From the cell containing the given text, extract its center point as [x, y] coordinate. 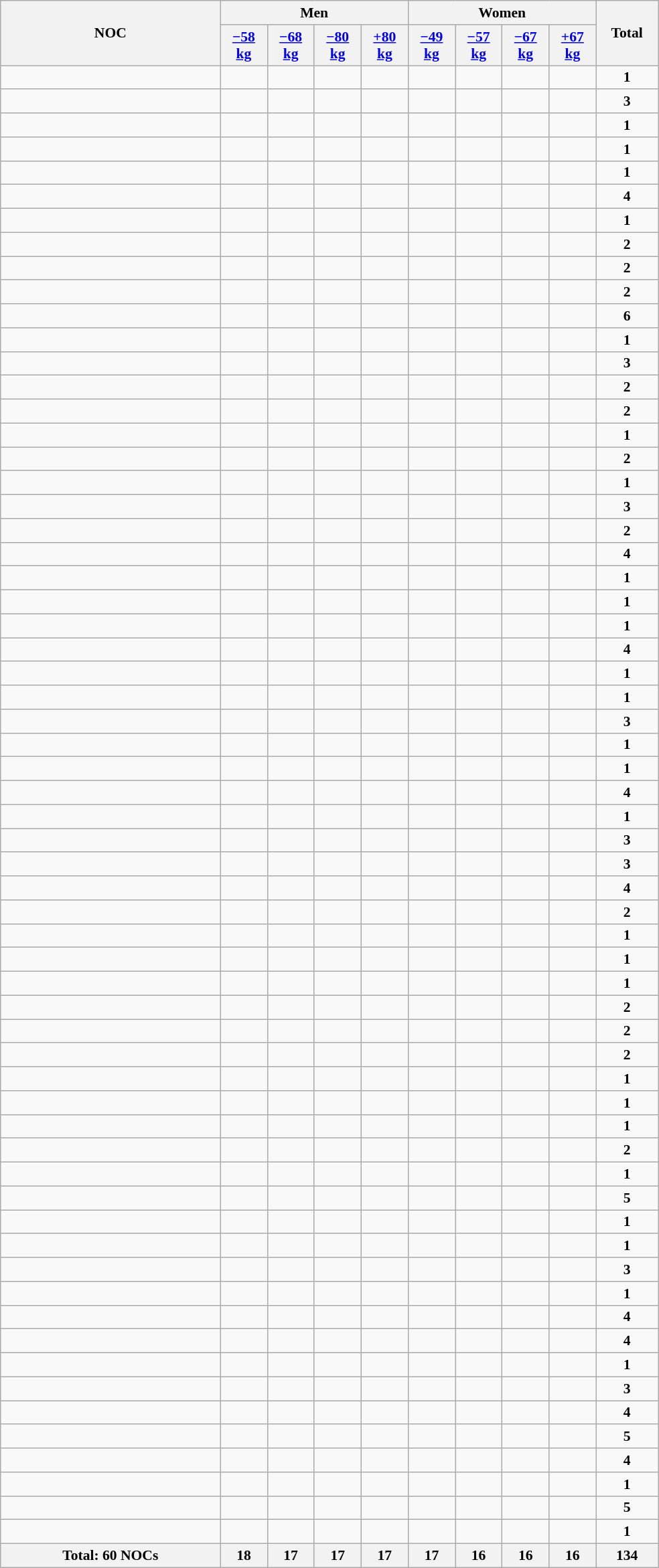
+80 kg [384, 46]
−68 kg [291, 46]
18 [244, 1556]
−58 kg [244, 46]
6 [627, 316]
−80 kg [338, 46]
−49 kg [431, 46]
+67 kg [573, 46]
Women [502, 13]
Men [314, 13]
134 [627, 1556]
Total [627, 33]
Total: 60 NOCs [111, 1556]
−57 kg [479, 46]
−67 kg [526, 46]
NOC [111, 33]
